Search for the cell housing the specified text and yield its [x, y] center coordinate. 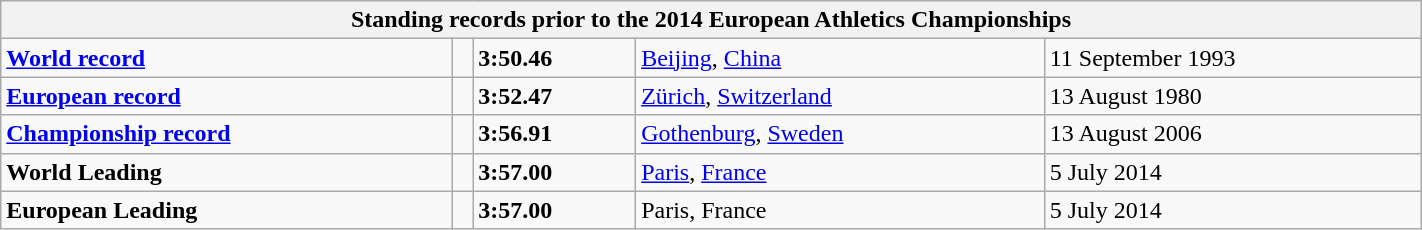
Standing records prior to the 2014 European Athletics Championships [711, 20]
11 September 1993 [1232, 58]
13 August 2006 [1232, 134]
3:52.47 [554, 96]
Zürich, Switzerland [840, 96]
World record [226, 58]
13 August 1980 [1232, 96]
Beijing, China [840, 58]
European record [226, 96]
Championship record [226, 134]
European Leading [226, 210]
Gothenburg, Sweden [840, 134]
3:56.91 [554, 134]
3:50.46 [554, 58]
World Leading [226, 172]
